Pinpoint the cell where the given text exists, returning its (X, Y) midpoint coordinate. 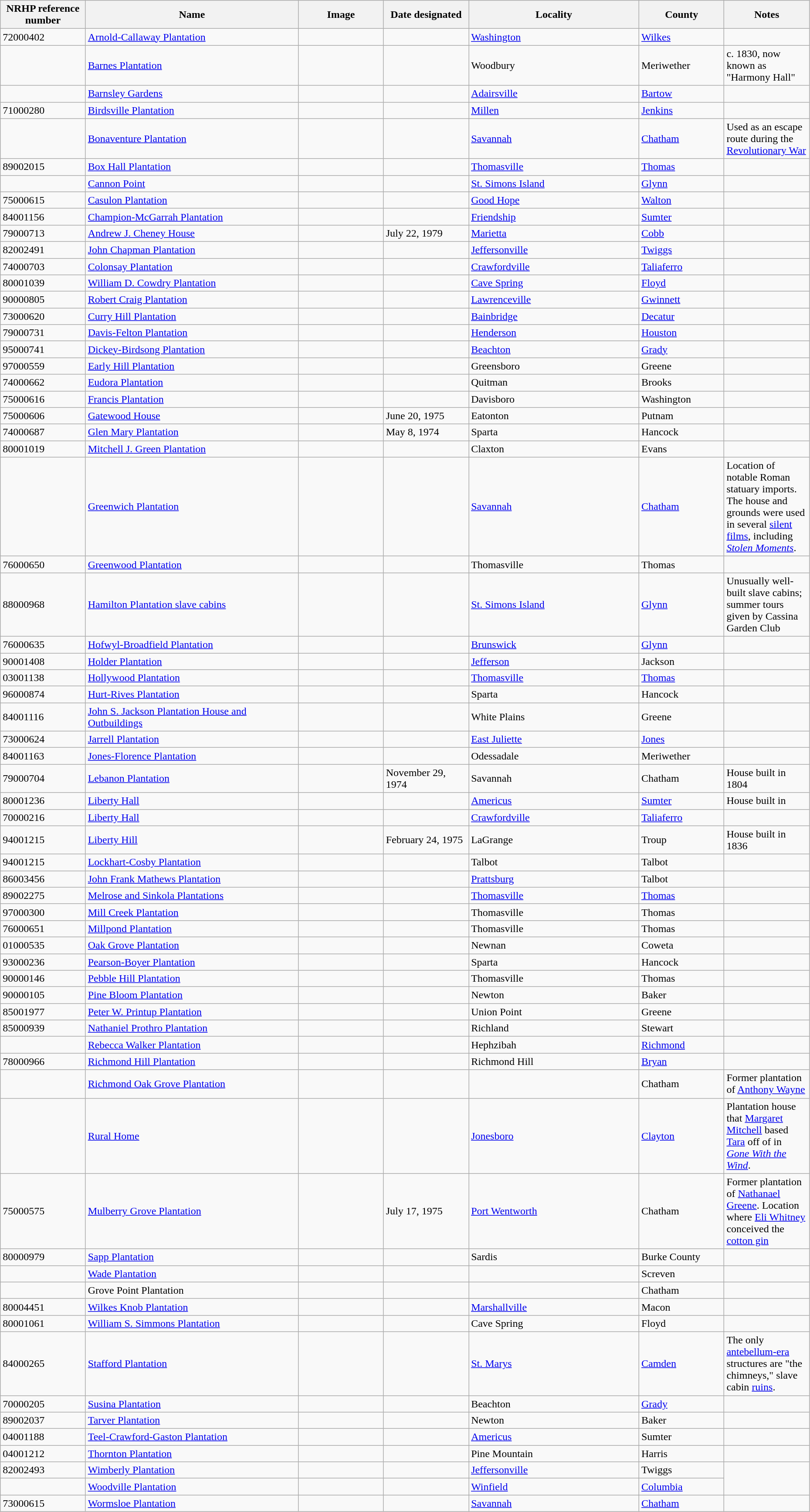
Jefferson (554, 661)
Brooks (681, 383)
Harris (681, 1454)
04001212 (43, 1454)
Putnam (681, 416)
Peter W. Printup Plantation (192, 1012)
Pine Bloom Plantation (192, 995)
Richland (554, 1028)
William D. Cowdry Plantation (192, 283)
79000731 (43, 333)
Casulon Plantation (192, 200)
Bainbridge (554, 316)
97000559 (43, 366)
84001116 (43, 717)
Rural Home (192, 1136)
03001138 (43, 678)
County (681, 15)
Eudora Plantation (192, 383)
Dickey-Birdsong Plantation (192, 349)
Lebanon Plantation (192, 778)
Wimberly Plantation (192, 1470)
Plantation house that Margaret Mitchell based Tara off of in Gone With the Wind. (767, 1136)
Stewart (681, 1028)
70000205 (43, 1404)
White Plains (554, 717)
88000968 (43, 604)
Mitchell J. Green Plantation (192, 449)
Davisboro (554, 399)
78000966 (43, 1061)
Quitman (554, 383)
Barnes Plantation (192, 65)
Francis Plantation (192, 399)
The only antebellum-era structures are "the chimneys," slave cabin ruins. (767, 1363)
90000805 (43, 300)
Newnan (554, 945)
Lockhart-Cosby Plantation (192, 862)
Houston (681, 333)
Adairsville (554, 94)
79000713 (43, 233)
St. Marys (554, 1363)
Former plantation of Anthony Wayne (767, 1084)
89002015 (43, 167)
Prattsburg (554, 879)
76000635 (43, 644)
76000651 (43, 929)
Pebble Hill Plantation (192, 979)
Susina Plantation (192, 1404)
84000265 (43, 1363)
Claxton (554, 449)
75000615 (43, 200)
Jarrell Plantation (192, 739)
Sapp Plantation (192, 1257)
June 20, 1975 (426, 416)
Walton (681, 200)
John Chapman Plantation (192, 250)
Glen Mary Plantation (192, 432)
73000615 (43, 1503)
Birdsville Plantation (192, 110)
89002037 (43, 1420)
NRHP reference number (43, 15)
Wilkes (681, 37)
Locality (554, 15)
82002491 (43, 250)
Bryan (681, 1061)
Teel-Crawford-Gaston Plantation (192, 1437)
01000535 (43, 945)
Winfield (554, 1487)
Andrew J. Cheney House (192, 233)
Tarver Plantation (192, 1420)
Greensboro (554, 366)
89002275 (43, 895)
Arnold-Callaway Plantation (192, 37)
Barnsley Gardens (192, 94)
97000300 (43, 912)
Millen (554, 110)
74000687 (43, 432)
Box Hall Plantation (192, 167)
Holder Plantation (192, 661)
Gatewood House (192, 416)
c. 1830, now known as "Harmony Hall" (767, 65)
Notes (767, 15)
96000874 (43, 695)
Brunswick (554, 644)
95000741 (43, 349)
Good Hope (554, 200)
Troup (681, 840)
Date designated (426, 15)
Davis-Felton Plantation (192, 333)
Odessadale (554, 756)
Friendship (554, 217)
Cannon Point (192, 183)
Stafford Plantation (192, 1363)
73000624 (43, 739)
Sardis (554, 1257)
Gwinnett (681, 300)
85001977 (43, 1012)
John S. Jackson Plantation House and Outbuildings (192, 717)
Name (192, 15)
Greenwood Plantation (192, 564)
Henderson (554, 333)
Early Hill Plantation (192, 366)
Greenwich Plantation (192, 506)
Millpond Plantation (192, 929)
Mill Creek Plantation (192, 912)
Pearson-Boyer Plantation (192, 962)
House built in 1836 (767, 840)
Rebecca Walker Plantation (192, 1045)
Woodbury (554, 65)
Columbia (681, 1487)
Image (341, 15)
80004451 (43, 1307)
Union Point (554, 1012)
Bonaventure Plantation (192, 139)
76000650 (43, 564)
Melrose and Sinkola Plantations (192, 895)
Screven (681, 1274)
80001236 (43, 801)
Woodville Plantation (192, 1487)
Richmond Hill (554, 1061)
70000216 (43, 817)
November 29, 1974 (426, 778)
Hamilton Plantation slave cabins (192, 604)
Wilkes Knob Plantation (192, 1307)
East Juliette (554, 739)
80001039 (43, 283)
Clayton (681, 1136)
Macon (681, 1307)
Richmond (681, 1045)
04001188 (43, 1437)
May 8, 1974 (426, 432)
Champion-McGarrah Plantation (192, 217)
Nathaniel Prothro Plantation (192, 1028)
74000703 (43, 266)
LaGrange (554, 840)
82002493 (43, 1470)
85000939 (43, 1028)
Jenkins (681, 110)
80000979 (43, 1257)
Used as an escape route during the Revolutionary War (767, 139)
Marietta (554, 233)
Decatur (681, 316)
Hurt-Rives Plantation (192, 695)
90000146 (43, 979)
74000662 (43, 383)
John Frank Mathews Plantation (192, 879)
Unusually well-built slave cabins; summer tours given by Cassina Garden Club (767, 604)
75000575 (43, 1211)
Former plantation of Nathanael Greene. Location where Eli Whitney conceived the cotton gin (767, 1211)
Hollywood Plantation (192, 678)
House built in (767, 801)
July 22, 1979 (426, 233)
Grove Point Plantation (192, 1290)
Wade Plantation (192, 1274)
Jonesboro (554, 1136)
Robert Craig Plantation (192, 300)
Thornton Plantation (192, 1454)
Cobb (681, 233)
79000704 (43, 778)
Jones-Florence Plantation (192, 756)
Pine Mountain (554, 1454)
73000620 (43, 316)
Camden (681, 1363)
Jones (681, 739)
Hephzibah (554, 1045)
Lawrenceville (554, 300)
Mulberry Grove Plantation (192, 1211)
Colonsay Plantation (192, 266)
February 24, 1975 (426, 840)
Port Wentworth (554, 1211)
86003456 (43, 879)
William S. Simmons Plantation (192, 1323)
75000616 (43, 399)
93000236 (43, 962)
Bartow (681, 94)
Hofwyl-Broadfield Plantation (192, 644)
Marshallville (554, 1307)
Eatonton (554, 416)
Jackson (681, 661)
July 17, 1975 (426, 1211)
Curry Hill Plantation (192, 316)
Richmond Oak Grove Plantation (192, 1084)
Richmond Hill Plantation (192, 1061)
Oak Grove Plantation (192, 945)
Wormsloe Plantation (192, 1503)
84001156 (43, 217)
71000280 (43, 110)
Evans (681, 449)
House built in 1804 (767, 778)
80001019 (43, 449)
90001408 (43, 661)
80001061 (43, 1323)
84001163 (43, 756)
75000606 (43, 416)
90000105 (43, 995)
Liberty Hill (192, 840)
72000402 (43, 37)
Burke County (681, 1257)
Coweta (681, 945)
Location of notable Roman statuary imports. The house and grounds were used in several silent films, including Stolen Moments. (767, 506)
